Extract the (X, Y) coordinate from the center of the cell holding the provided text.  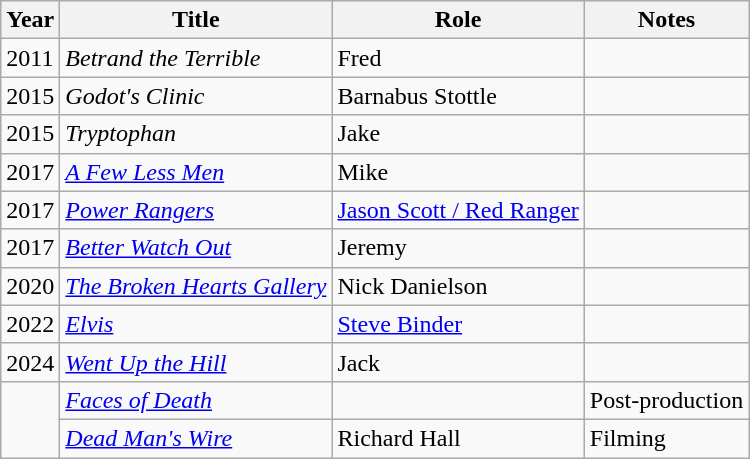
Fred (458, 58)
Power Rangers (196, 210)
2022 (30, 324)
Jake (458, 134)
Richard Hall (458, 438)
Godot's Clinic (196, 96)
Dead Man's Wire (196, 438)
Elvis (196, 324)
Jack (458, 362)
Better Watch Out (196, 248)
Year (30, 20)
Tryptophan (196, 134)
Barnabus Stottle (458, 96)
Steve Binder (458, 324)
Went Up the Hill (196, 362)
Filming (666, 438)
2024 (30, 362)
Role (458, 20)
A Few Less Men (196, 172)
Title (196, 20)
Jason Scott / Red Ranger (458, 210)
The Broken Hearts Gallery (196, 286)
Mike (458, 172)
2020 (30, 286)
Post-production (666, 400)
Notes (666, 20)
Jeremy (458, 248)
Faces of Death (196, 400)
Betrand the Terrible (196, 58)
Nick Danielson (458, 286)
2011 (30, 58)
